Provide the [X, Y] coordinate of the cell's center where the given text is located.  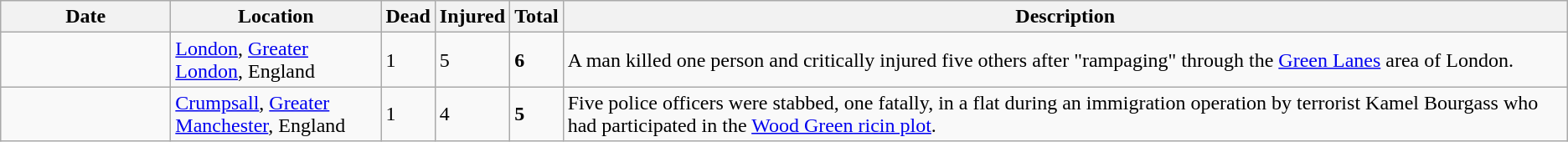
Crumpsall, Greater Manchester, England [276, 114]
A man killed one person and critically injured five others after "rampaging" through the Green Lanes area of London. [1065, 60]
Date [85, 17]
Injured [472, 17]
London, Greater London, England [276, 60]
Location [276, 17]
Total [537, 17]
Description [1065, 17]
4 [472, 114]
Dead [408, 17]
6 [537, 60]
